Detect which cell encompasses the target text, then output its [X, Y] center coordinate. 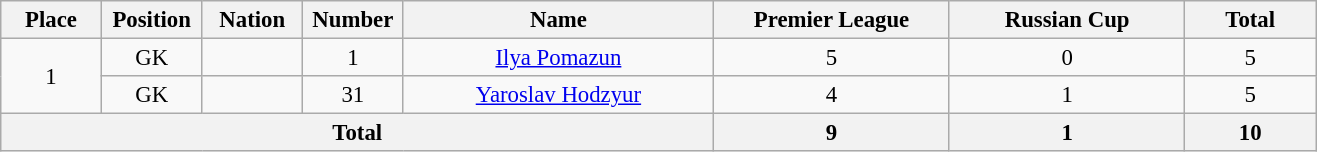
Nation [252, 20]
Position [152, 20]
Number [354, 20]
Premier League [832, 20]
9 [832, 133]
0 [1067, 58]
Ilya Pomazun [558, 58]
31 [354, 95]
10 [1250, 133]
Name [558, 20]
Place [52, 20]
Russian Cup [1067, 20]
4 [832, 95]
Yaroslav Hodzyur [558, 95]
